Pinpoint the cell where the given text exists, returning its (x, y) midpoint coordinate. 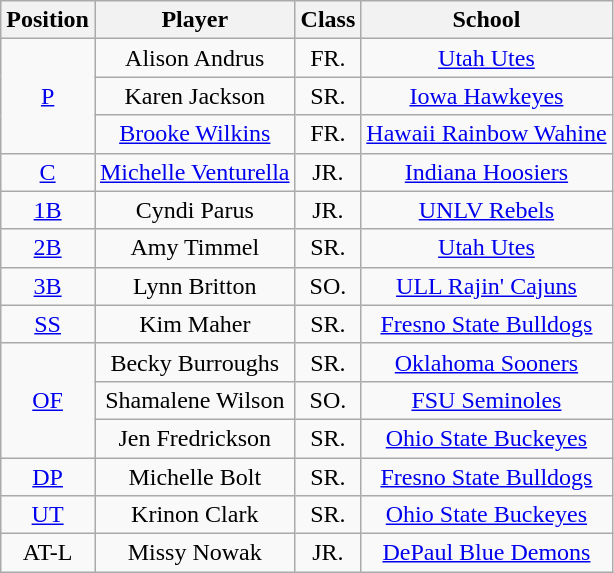
Alison Andrus (194, 58)
Krinon Clark (194, 515)
UNLV Rebels (486, 210)
Karen Jackson (194, 96)
P (48, 96)
1B (48, 210)
Jen Fredrickson (194, 438)
UT (48, 515)
OF (48, 400)
Class (328, 20)
DePaul Blue Demons (486, 553)
Kim Maher (194, 324)
Amy Timmel (194, 248)
Shamalene Wilson (194, 400)
Brooke Wilkins (194, 134)
FSU Seminoles (486, 400)
Position (48, 20)
Cyndi Parus (194, 210)
Becky Burroughs (194, 362)
3B (48, 286)
Oklahoma Sooners (486, 362)
Iowa Hawkeyes (486, 96)
Lynn Britton (194, 286)
Michelle Bolt (194, 477)
School (486, 20)
ULL Rajin' Cajuns (486, 286)
Missy Nowak (194, 553)
Hawaii Rainbow Wahine (486, 134)
Player (194, 20)
DP (48, 477)
2B (48, 248)
C (48, 172)
AT-L (48, 553)
Michelle Venturella (194, 172)
Indiana Hoosiers (486, 172)
SS (48, 324)
